Determine the [X, Y] coordinate at the center of the cell enclosing the given text.  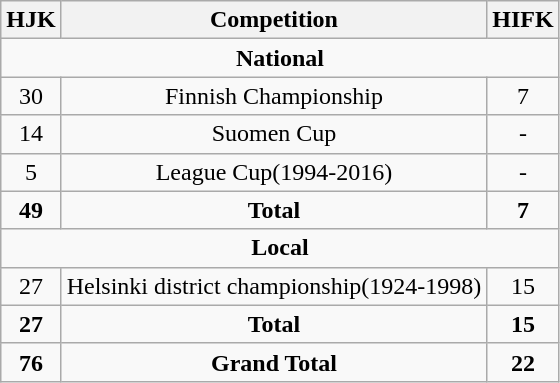
National [280, 58]
HIFK [523, 20]
Helsinki district championship(1924-1998) [274, 286]
Finnish Championship [274, 96]
Competition [274, 20]
14 [31, 134]
Local [280, 248]
22 [523, 362]
5 [31, 172]
49 [31, 210]
Grand Total [274, 362]
30 [31, 96]
League Cup(1994-2016) [274, 172]
Suomen Cup [274, 134]
76 [31, 362]
HJK [31, 20]
